Determine the [X, Y] coordinate at the center of the cell enclosing the given text.  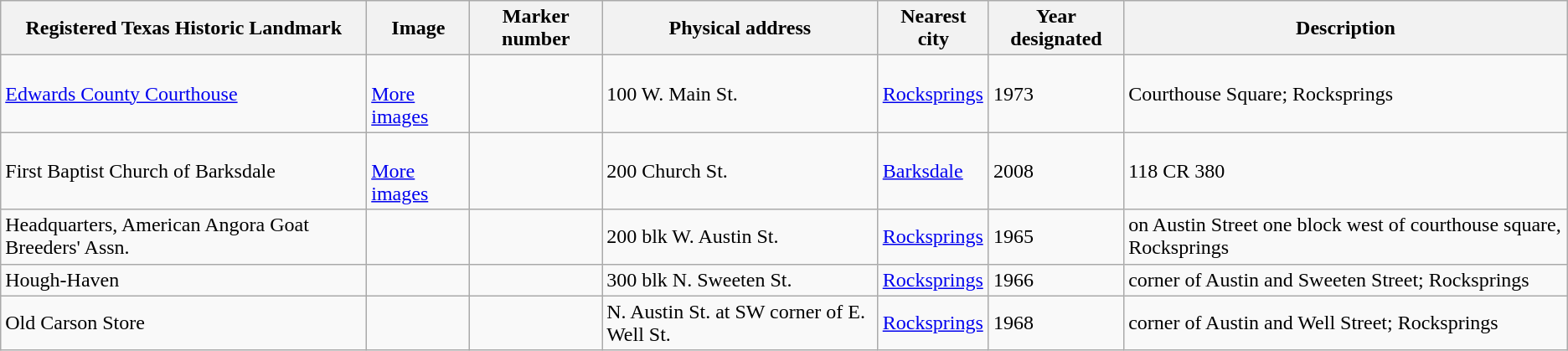
Courthouse Square; Rocksprings [1346, 94]
Physical address [740, 28]
200 blk W. Austin St. [740, 236]
N. Austin St. at SW corner of E. Well St. [740, 323]
1965 [1055, 236]
2008 [1055, 171]
Barksdale [933, 171]
1973 [1055, 94]
Old Carson Store [184, 323]
Image [419, 28]
Marker number [536, 28]
Hough-Haven [184, 280]
118 CR 380 [1346, 171]
200 Church St. [740, 171]
Edwards County Courthouse [184, 94]
Year designated [1055, 28]
corner of Austin and Well Street; Rocksprings [1346, 323]
300 blk N. Sweeten St. [740, 280]
Registered Texas Historic Landmark [184, 28]
on Austin Street one block west of courthouse square, Rocksprings [1346, 236]
1966 [1055, 280]
1968 [1055, 323]
Description [1346, 28]
Headquarters, American Angora Goat Breeders' Assn. [184, 236]
Nearest city [933, 28]
First Baptist Church of Barksdale [184, 171]
100 W. Main St. [740, 94]
corner of Austin and Sweeten Street; Rocksprings [1346, 280]
